Find where the given text appears and provide that cell's center as (x, y) coordinate. 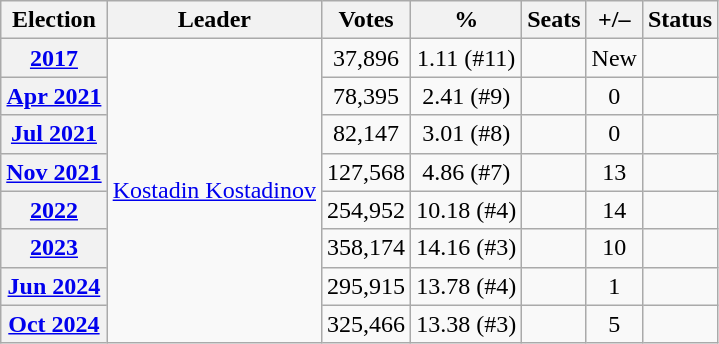
% (466, 20)
127,568 (366, 172)
78,395 (366, 96)
4.86 (#7) (466, 172)
1.11 (#11) (466, 58)
Oct 2024 (54, 324)
Jul 2021 (54, 134)
Election (54, 20)
295,915 (366, 286)
358,174 (366, 248)
10 (614, 248)
3.01 (#8) (466, 134)
14 (614, 210)
+/– (614, 20)
Apr 2021 (54, 96)
2023 (54, 248)
325,466 (366, 324)
Votes (366, 20)
14.16 (#3) (466, 248)
Status (680, 20)
Jun 2024 (54, 286)
13.78 (#4) (466, 286)
Leader (214, 20)
New (614, 58)
13.38 (#3) (466, 324)
82,147 (366, 134)
254,952 (366, 210)
1 (614, 286)
5 (614, 324)
2017 (54, 58)
37,896 (366, 58)
2022 (54, 210)
10.18 (#4) (466, 210)
Seats (554, 20)
Kostadin Kostadinov (214, 191)
2.41 (#9) (466, 96)
Nov 2021 (54, 172)
13 (614, 172)
